From the cell containing the given text, extract its center point as [x, y] coordinate. 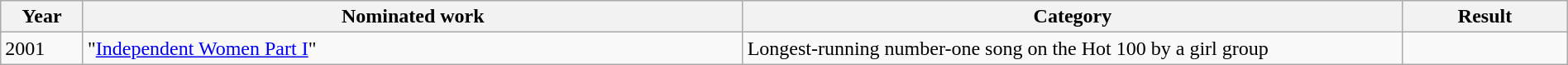
Nominated work [413, 17]
Category [1073, 17]
"Independent Women Part I" [413, 48]
Longest-running number-one song on the Hot 100 by a girl group [1073, 48]
Year [42, 17]
Result [1485, 17]
2001 [42, 48]
